Search for the cell housing the specified text and yield its (x, y) center coordinate. 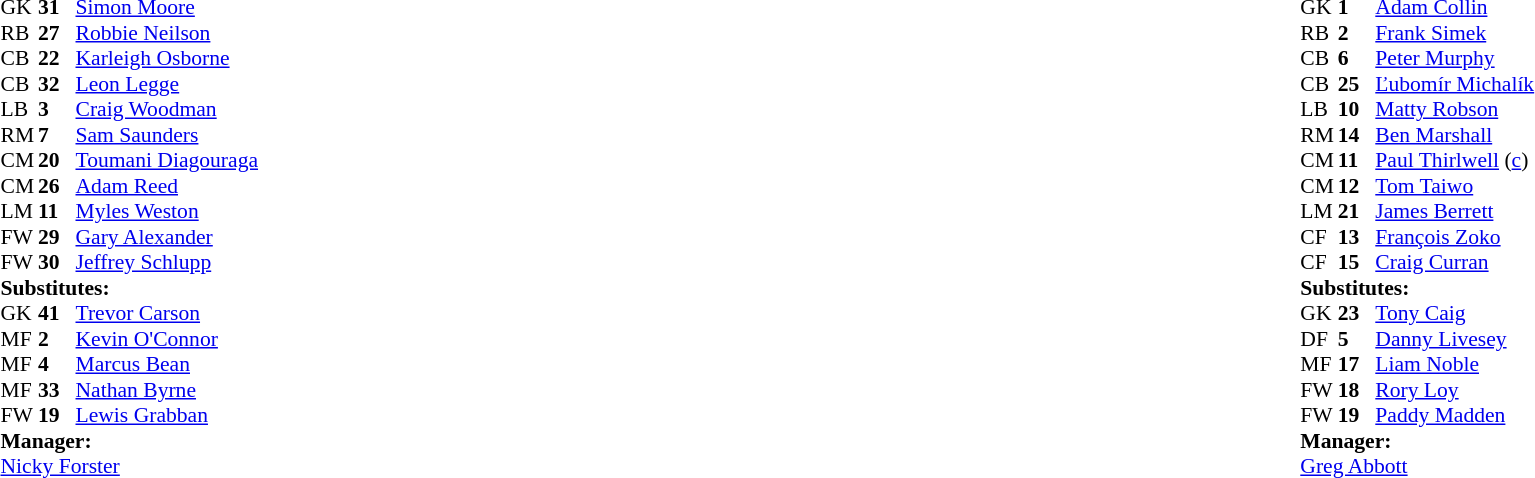
4 (57, 365)
22 (57, 59)
Paul Thirlwell (c) (1454, 161)
41 (57, 313)
17 (1357, 365)
Matty Robson (1454, 109)
15 (1357, 263)
14 (1357, 135)
21 (1357, 211)
13 (1357, 237)
Ben Marshall (1454, 135)
12 (1357, 186)
François Zoko (1454, 237)
Peter Murphy (1454, 59)
Craig Curran (1454, 263)
Trevor Carson (168, 313)
Danny Livesey (1454, 339)
3 (57, 109)
7 (57, 135)
Marcus Bean (168, 365)
Myles Weston (168, 211)
Frank Simek (1454, 33)
Sam Saunders (168, 135)
Rory Loy (1454, 390)
27 (57, 33)
Kevin O'Connor (168, 339)
26 (57, 186)
James Berrett (1454, 211)
23 (1357, 313)
18 (1357, 390)
Paddy Madden (1454, 415)
20 (57, 161)
Robbie Neilson (168, 33)
6 (1357, 59)
Tom Taiwo (1454, 186)
29 (57, 237)
Adam Reed (168, 186)
32 (57, 84)
Karleigh Osborne (168, 59)
Gary Alexander (168, 237)
33 (57, 390)
10 (1357, 109)
25 (1357, 84)
Ľubomír Michalík (1454, 84)
Craig Woodman (168, 109)
Liam Noble (1454, 365)
Jeffrey Schlupp (168, 263)
Toumani Diagouraga (168, 161)
DF (1319, 339)
Tony Caig (1454, 313)
Lewis Grabban (168, 415)
5 (1357, 339)
Nathan Byrne (168, 390)
Leon Legge (168, 84)
30 (57, 263)
